For the text-containing cell, return its midpoint in [X, Y] coordinate format. 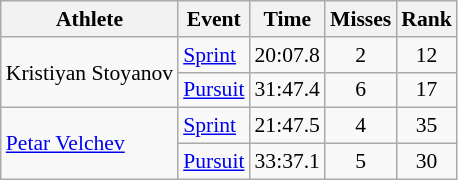
2 [360, 55]
5 [360, 162]
Event [214, 19]
20:07.8 [286, 55]
6 [360, 90]
21:47.5 [286, 126]
Rank [426, 19]
Athlete [90, 19]
30 [426, 162]
12 [426, 55]
31:47.4 [286, 90]
Misses [360, 19]
Petar Velchev [90, 144]
Time [286, 19]
17 [426, 90]
4 [360, 126]
35 [426, 126]
33:37.1 [286, 162]
Kristiyan Stoyanov [90, 72]
